Output the (X, Y) coordinate of the center of the cell containing the given text.  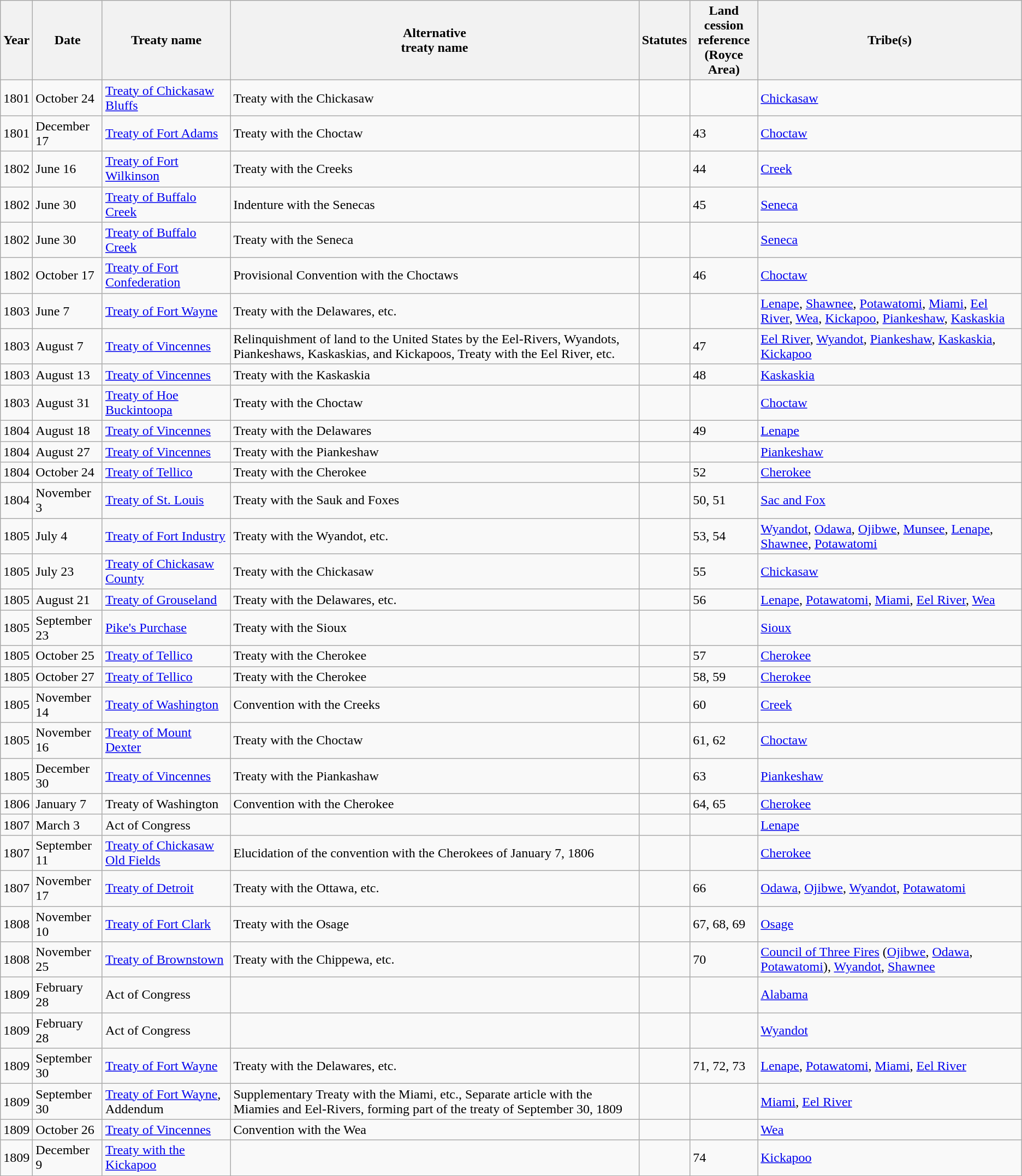
48 (724, 374)
44 (724, 169)
August 13 (68, 374)
Treaty with the Delawares (435, 431)
Treaty with the Sioux (435, 628)
December 30 (68, 776)
Treaty with the Seneca (435, 240)
66 (724, 888)
Kickapoo (890, 1158)
Miami, Eel River (890, 1101)
August 21 (68, 600)
45 (724, 204)
63 (724, 776)
1806 (16, 804)
Land cessionreference(Royce Area) (724, 40)
Supplementary Treaty with the Miami, etc., Separate article with the Miamies and Eel-Rivers, forming part of the treaty of September 30, 1809 (435, 1101)
Statutes (664, 40)
September 23 (68, 628)
Wyandot (890, 1030)
Treaty of Fort Adams (166, 133)
Sioux (890, 628)
Treaty with the Wyandot, etc. (435, 536)
August 27 (68, 451)
June 7 (68, 311)
Treaty of Mount Dexter (166, 740)
Treaty with the Piankeshaw (435, 451)
67, 68, 69 (724, 923)
Treaty with the Creeks (435, 169)
Pike's Purchase (166, 628)
Treaty of Fort Confederation (166, 275)
Treaty of Chickasaw Bluffs (166, 98)
October 26 (68, 1130)
Convention with the Cherokee (435, 804)
December 9 (68, 1158)
Treaty with the Kaskaskia (435, 374)
October 25 (68, 656)
July 4 (68, 536)
Treaty of Hoe Buckintoopa (166, 403)
Elucidation of the convention with the Cherokees of January 7, 1806 (435, 852)
Treaty with the Ottawa, etc. (435, 888)
November 10 (68, 923)
November 25 (68, 959)
61, 62 (724, 740)
Treaty of Fort Clark (166, 923)
Eel River, Wyandot, Piankeshaw, Kaskaskia, Kickapoo (890, 346)
49 (724, 431)
Wea (890, 1130)
60 (724, 705)
50, 51 (724, 501)
August 31 (68, 403)
November 3 (68, 501)
43 (724, 133)
52 (724, 473)
August 18 (68, 431)
57 (724, 656)
Wyandot, Odawa, Ojibwe, Munsee, Lenape, Shawnee, Potawatomi (890, 536)
August 7 (68, 346)
64, 65 (724, 804)
56 (724, 600)
March 3 (68, 825)
46 (724, 275)
55 (724, 572)
71, 72, 73 (724, 1066)
Treaty of Chickasaw County (166, 572)
Lenape, Shawnee, Potawatomi, Miami, Eel River, Wea, Kickapoo, Piankeshaw, Kaskaskia (890, 311)
Relinquishment of land to the United States by the Eel-Rivers, Wyandots, Piankeshaws, Kaskaskias, and Kickapoos, Treaty with the Eel River, etc. (435, 346)
Convention with the Creeks (435, 705)
47 (724, 346)
Alabama (890, 995)
Treaty with the Piankashaw (435, 776)
Osage (890, 923)
Treaty of Fort Wilkinson (166, 169)
Treaty of Grouseland (166, 600)
Lenape, Potawatomi, Miami, Eel River (890, 1066)
Treaty with the Kickapoo (166, 1158)
November 17 (68, 888)
Treaty with the Chippewa, etc. (435, 959)
October 17 (68, 275)
January 7 (68, 804)
Odawa, Ojibwe, Wyandot, Potawatomi (890, 888)
Treaty of Brownstown (166, 959)
58, 59 (724, 677)
Treaty of Chickasaw Old Fields (166, 852)
November 16 (68, 740)
Treaty with the Sauk and Foxes (435, 501)
Tribe(s) (890, 40)
July 23 (68, 572)
Treaty of St. Louis (166, 501)
Indenture with the Senecas (435, 204)
Year (16, 40)
70 (724, 959)
Treaty of Detroit (166, 888)
December 17 (68, 133)
Treaty of Fort Industry (166, 536)
74 (724, 1158)
Provisional Convention with the Choctaws (435, 275)
Date (68, 40)
October 27 (68, 677)
November 14 (68, 705)
Alternativetreaty name (435, 40)
Kaskaskia (890, 374)
Treaty of Fort Wayne, Addendum (166, 1101)
Sac and Fox (890, 501)
June 16 (68, 169)
Convention with the Wea (435, 1130)
Council of Three Fires (Ojibwe, Odawa, Potawatomi), Wyandot, Shawnee (890, 959)
September 11 (68, 852)
Treaty name (166, 40)
Treaty with the Osage (435, 923)
53, 54 (724, 536)
Lenape, Potawatomi, Miami, Eel River, Wea (890, 600)
